Pinpoint the cell where the given text exists, returning its (X, Y) midpoint coordinate. 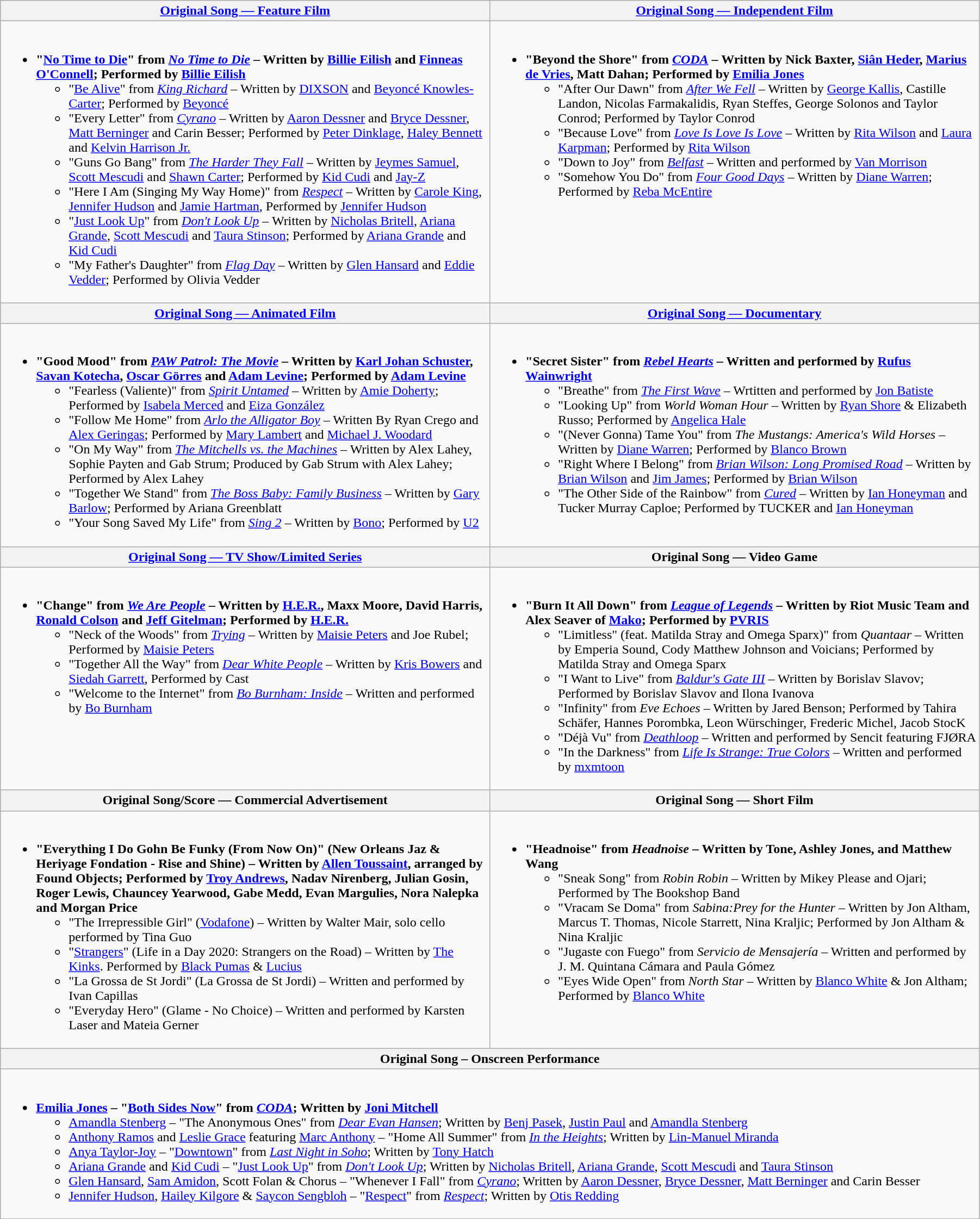
Original Song – Onscreen Performance (490, 1059)
Original Song — Feature Film (245, 11)
Original Song — Short Film (735, 800)
Original Song — Independent Film (735, 11)
Original Song/Score — Commercial Advertisement (245, 800)
Original Song — TV Show/Limited Series (245, 557)
Original Song — Video Game (735, 557)
Original Song — Documentary (735, 313)
Original Song — Animated Film (245, 313)
